Extract the (x, y) coordinate from the center of the cell holding the provided text.  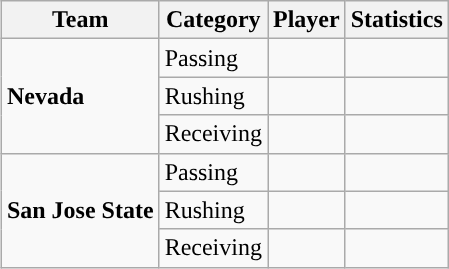
Category (213, 20)
San Jose State (80, 210)
Statistics (396, 20)
Player (307, 20)
Nevada (80, 96)
Team (80, 20)
